Pinpoint the cell where the given text exists, returning its [X, Y] midpoint coordinate. 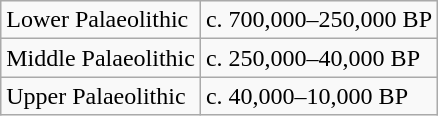
c. 250,000–40,000 BP [318, 58]
Middle Palaeolithic [101, 58]
Upper Palaeolithic [101, 96]
c. 700,000–250,000 BP [318, 20]
c. 40,000–10,000 BP [318, 96]
Lower Palaeolithic [101, 20]
